Determine the (X, Y) coordinate at the center of the cell enclosing the given text.  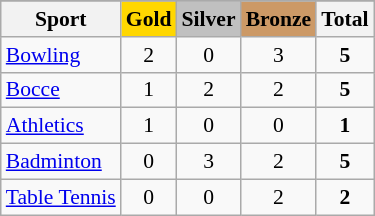
Sport (61, 19)
Bronze (279, 19)
Bowling (61, 55)
Bocce (61, 90)
Badminton (61, 162)
Gold (149, 19)
Silver (208, 19)
Table Tennis (61, 197)
Total (344, 19)
Athletics (61, 126)
